Scan for the cell matching the given text and deliver its (X, Y) coordinate at center. 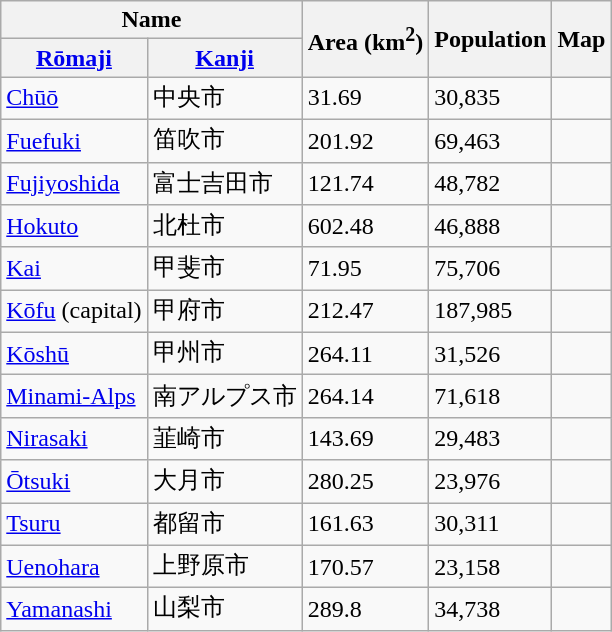
289.8 (366, 610)
南アルプス市 (224, 396)
121.74 (366, 184)
71,618 (490, 396)
264.14 (366, 396)
Kanji (224, 58)
30,311 (490, 524)
31,526 (490, 354)
602.48 (366, 226)
201.92 (366, 140)
Map (582, 39)
69,463 (490, 140)
都留市 (224, 524)
富士吉田市 (224, 184)
山梨市 (224, 610)
280.25 (366, 482)
Tsuru (74, 524)
甲府市 (224, 312)
48,782 (490, 184)
Yamanashi (74, 610)
161.63 (366, 524)
Kai (74, 268)
Uenohara (74, 566)
212.47 (366, 312)
甲斐市 (224, 268)
笛吹市 (224, 140)
Hokuto (74, 226)
Minami-Alps (74, 396)
Fujiyoshida (74, 184)
Name (152, 20)
大月市 (224, 482)
34,738 (490, 610)
Population (490, 39)
23,976 (490, 482)
30,835 (490, 98)
46,888 (490, 226)
31.69 (366, 98)
Nirasaki (74, 438)
Chūō (74, 98)
23,158 (490, 566)
Fuefuki (74, 140)
Kōfu (capital) (74, 312)
Rōmaji (74, 58)
Kōshū (74, 354)
71.95 (366, 268)
143.69 (366, 438)
甲州市 (224, 354)
264.11 (366, 354)
170.57 (366, 566)
Ōtsuki (74, 482)
韮崎市 (224, 438)
上野原市 (224, 566)
Area (km2) (366, 39)
29,483 (490, 438)
北杜市 (224, 226)
187,985 (490, 312)
75,706 (490, 268)
中央市 (224, 98)
